Output the [X, Y] coordinate of the center of the cell containing the given text.  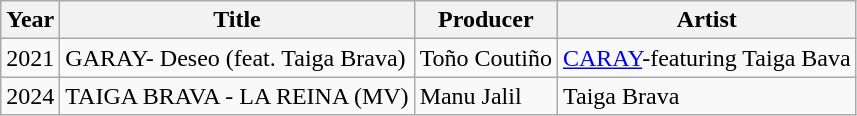
TAIGA BRAVA - LA REINA (MV) [237, 96]
Producer [486, 20]
Year [30, 20]
Taiga Brava [706, 96]
2021 [30, 58]
Artist [706, 20]
GARAY- Deseo (feat. Taiga Brava) [237, 58]
CARAY-featuring Taiga Bava [706, 58]
2024 [30, 96]
Manu Jalil [486, 96]
Toño Coutiño [486, 58]
Title [237, 20]
